Output the (x, y) coordinate of the center of the cell containing the given text.  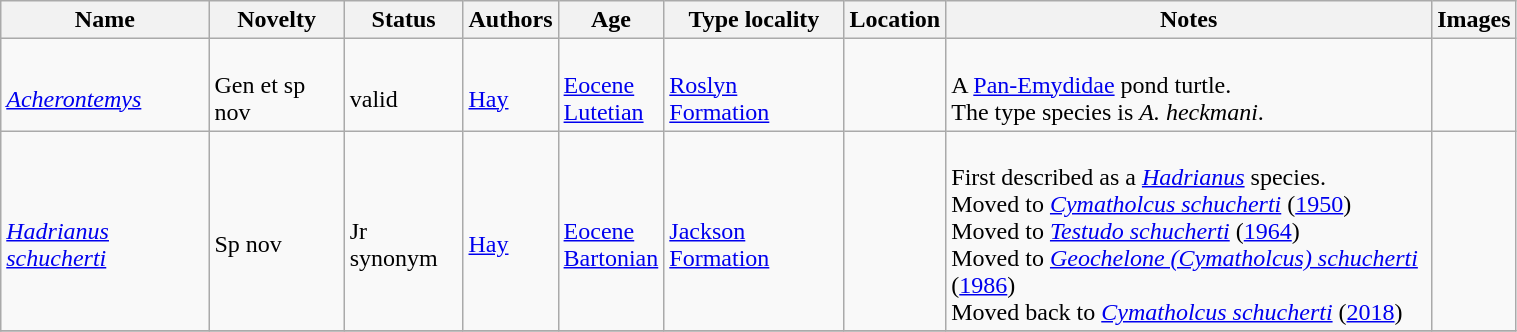
EoceneLutetian (611, 85)
Hadrianus schucherti (105, 231)
Notes (1189, 20)
valid (404, 85)
Age (611, 20)
Gen et sp nov (276, 85)
Novelty (276, 20)
Roslyn Formation (754, 85)
Jr synonym (404, 231)
Sp nov (276, 231)
Images (1474, 20)
Jackson Formation (754, 231)
EoceneBartonian (611, 231)
Location (895, 20)
Authors (510, 20)
Status (404, 20)
Name (105, 20)
A Pan-Emydidae pond turtle. The type species is A. heckmani. (1189, 85)
Acherontemys (105, 85)
Type locality (754, 20)
